Extract the [x, y] coordinate from the center of the cell holding the provided text.  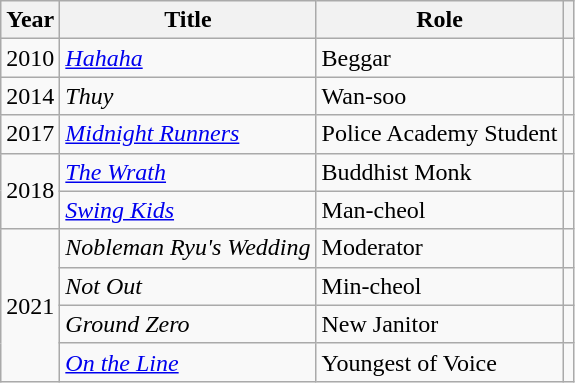
On the Line [188, 362]
Thuy [188, 96]
2014 [30, 96]
2021 [30, 305]
Swing Kids [188, 210]
Wan-soo [440, 96]
Moderator [440, 248]
Ground Zero [188, 324]
Man-cheol [440, 210]
Police Academy Student [440, 134]
Hahaha [188, 58]
Buddhist Monk [440, 172]
Beggar [440, 58]
Title [188, 20]
2018 [30, 191]
Midnight Runners [188, 134]
New Janitor [440, 324]
Year [30, 20]
Min-cheol [440, 286]
Role [440, 20]
The Wrath [188, 172]
2017 [30, 134]
Nobleman Ryu's Wedding [188, 248]
Not Out [188, 286]
2010 [30, 58]
Youngest of Voice [440, 362]
